Locate the cell with the specified text and output its (x, y) center coordinate. 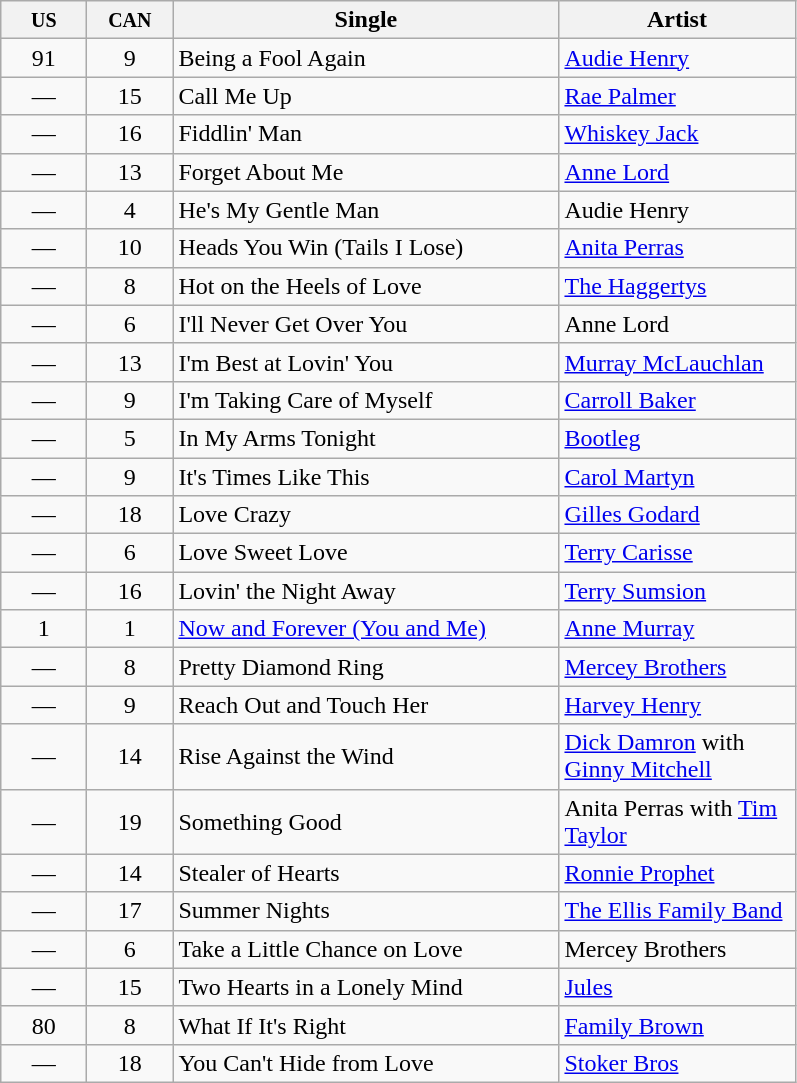
Hot on the Heels of Love (366, 286)
10 (130, 248)
Forget About Me (366, 172)
Stealer of Hearts (366, 873)
Anne Murray (677, 629)
4 (130, 210)
Anita Perras with Tim Taylor (677, 822)
Lovin' the Night Away (366, 591)
Dick Damron with Ginny Mitchell (677, 756)
Reach Out and Touch Her (366, 705)
Pretty Diamond Ring (366, 667)
In My Arms Tonight (366, 438)
Murray McLauchlan (677, 362)
The Ellis Family Band (677, 911)
Something Good (366, 822)
Now and Forever (You and Me) (366, 629)
Love Sweet Love (366, 553)
Whiskey Jack (677, 134)
It's Times Like This (366, 477)
Terry Sumsion (677, 591)
Rae Palmer (677, 96)
I'm Taking Care of Myself (366, 400)
Jules (677, 987)
Two Hearts in a Lonely Mind (366, 987)
US (44, 20)
Stoker Bros (677, 1063)
Call Me Up (366, 96)
Family Brown (677, 1025)
Artist (677, 20)
CAN (130, 20)
I'm Best at Lovin' You (366, 362)
17 (130, 911)
I'll Never Get Over You (366, 324)
Rise Against the Wind (366, 756)
Carroll Baker (677, 400)
Single (366, 20)
19 (130, 822)
What If It's Right (366, 1025)
Gilles Godard (677, 515)
The Haggertys (677, 286)
Carol Martyn (677, 477)
Anita Perras (677, 248)
Summer Nights (366, 911)
5 (130, 438)
Heads You Win (Tails I Lose) (366, 248)
Bootleg (677, 438)
You Can't Hide from Love (366, 1063)
Terry Carisse (677, 553)
Harvey Henry (677, 705)
Ronnie Prophet (677, 873)
Being a Fool Again (366, 58)
Love Crazy (366, 515)
80 (44, 1025)
Take a Little Chance on Love (366, 949)
He's My Gentle Man (366, 210)
91 (44, 58)
Fiddlin' Man (366, 134)
